Extract the (X, Y) coordinate from the center of the cell holding the provided text.  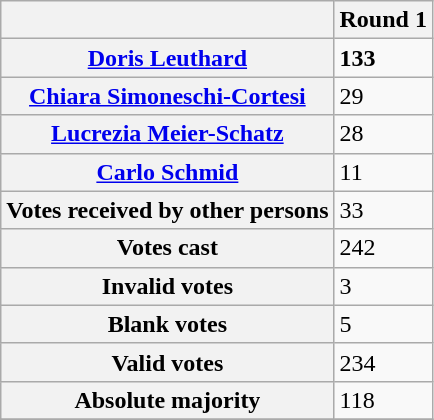
Blank votes (168, 324)
Chiara Simoneschi-Cortesi (168, 96)
Valid votes (168, 362)
Votes cast (168, 248)
234 (383, 362)
11 (383, 172)
28 (383, 134)
29 (383, 96)
Doris Leuthard (168, 58)
133 (383, 58)
3 (383, 286)
Absolute majority (168, 400)
242 (383, 248)
Votes received by other persons (168, 210)
Carlo Schmid (168, 172)
Round 1 (383, 20)
Lucrezia Meier-Schatz (168, 134)
33 (383, 210)
Invalid votes (168, 286)
5 (383, 324)
118 (383, 400)
